Extract the (x, y) coordinate from the center of the cell holding the provided text.  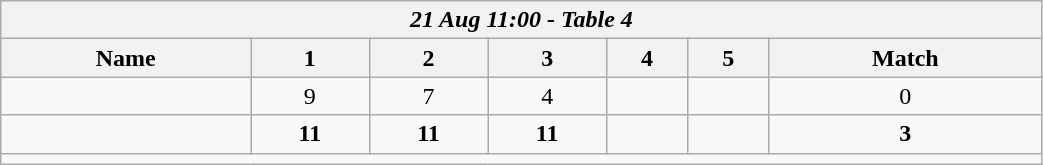
21 Aug 11:00 - Table 4 (522, 20)
1 (310, 58)
Name (126, 58)
7 (428, 96)
Match (906, 58)
5 (728, 58)
9 (310, 96)
0 (906, 96)
2 (428, 58)
